Identify which cell holds the provided text, then report its [x, y] central coordinate. 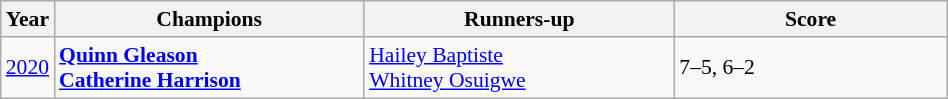
Runners-up [519, 19]
7–5, 6–2 [810, 68]
Champions [209, 19]
Quinn Gleason Catherine Harrison [209, 68]
Year [28, 19]
2020 [28, 68]
Hailey Baptiste Whitney Osuigwe [519, 68]
Score [810, 19]
